Identify which cell holds the provided text, then report its [x, y] central coordinate. 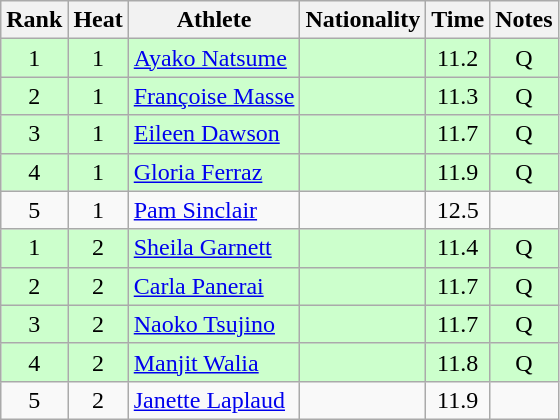
Athlete [214, 20]
Ayako Natsume [214, 58]
11.4 [458, 248]
Manjit Walia [214, 362]
11.2 [458, 58]
Janette Laplaud [214, 400]
Notes [524, 20]
Sheila Garnett [214, 248]
Pam Sinclair [214, 210]
11.8 [458, 362]
Nationality [363, 20]
11.3 [458, 96]
Carla Panerai [214, 286]
Naoko Tsujino [214, 324]
Rank [34, 20]
Time [458, 20]
Eileen Dawson [214, 134]
Gloria Ferraz [214, 172]
Françoise Masse [214, 96]
Heat [98, 20]
12.5 [458, 210]
